Search for the cell housing the specified text and yield its [x, y] center coordinate. 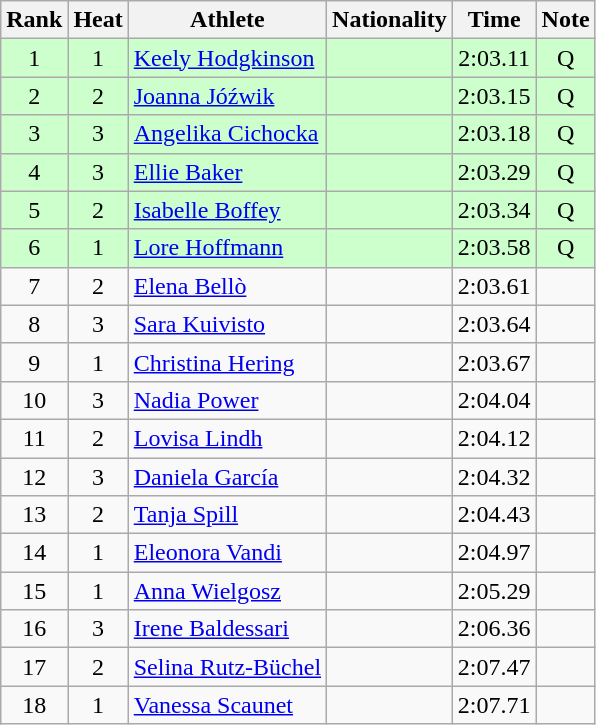
5 [34, 210]
Rank [34, 20]
Keely Hodgkinson [227, 58]
Angelika Cichocka [227, 134]
Christina Hering [227, 362]
Anna Wielgosz [227, 591]
7 [34, 286]
Irene Baldessari [227, 629]
2:03.61 [494, 286]
Lore Hoffmann [227, 248]
16 [34, 629]
Selina Rutz-Büchel [227, 667]
Lovisa Lindh [227, 438]
2:07.71 [494, 705]
Eleonora Vandi [227, 553]
2:03.34 [494, 210]
14 [34, 553]
12 [34, 477]
2:06.36 [494, 629]
Vanessa Scaunet [227, 705]
18 [34, 705]
2:05.29 [494, 591]
Sara Kuivisto [227, 324]
4 [34, 172]
2:07.47 [494, 667]
Daniela García [227, 477]
Nadia Power [227, 400]
Elena Bellò [227, 286]
9 [34, 362]
Nationality [390, 20]
2:04.04 [494, 400]
2:03.64 [494, 324]
15 [34, 591]
Heat [98, 20]
Tanja Spill [227, 515]
6 [34, 248]
2:03.67 [494, 362]
2:03.18 [494, 134]
2:03.58 [494, 248]
8 [34, 324]
13 [34, 515]
Athlete [227, 20]
2:03.15 [494, 96]
17 [34, 667]
2:04.12 [494, 438]
Isabelle Boffey [227, 210]
11 [34, 438]
2:03.29 [494, 172]
Ellie Baker [227, 172]
2:03.11 [494, 58]
Time [494, 20]
2:04.43 [494, 515]
2:04.97 [494, 553]
Note [566, 20]
10 [34, 400]
Joanna Jóźwik [227, 96]
2:04.32 [494, 477]
